Locate the cell with the specified text and output its (X, Y) center coordinate. 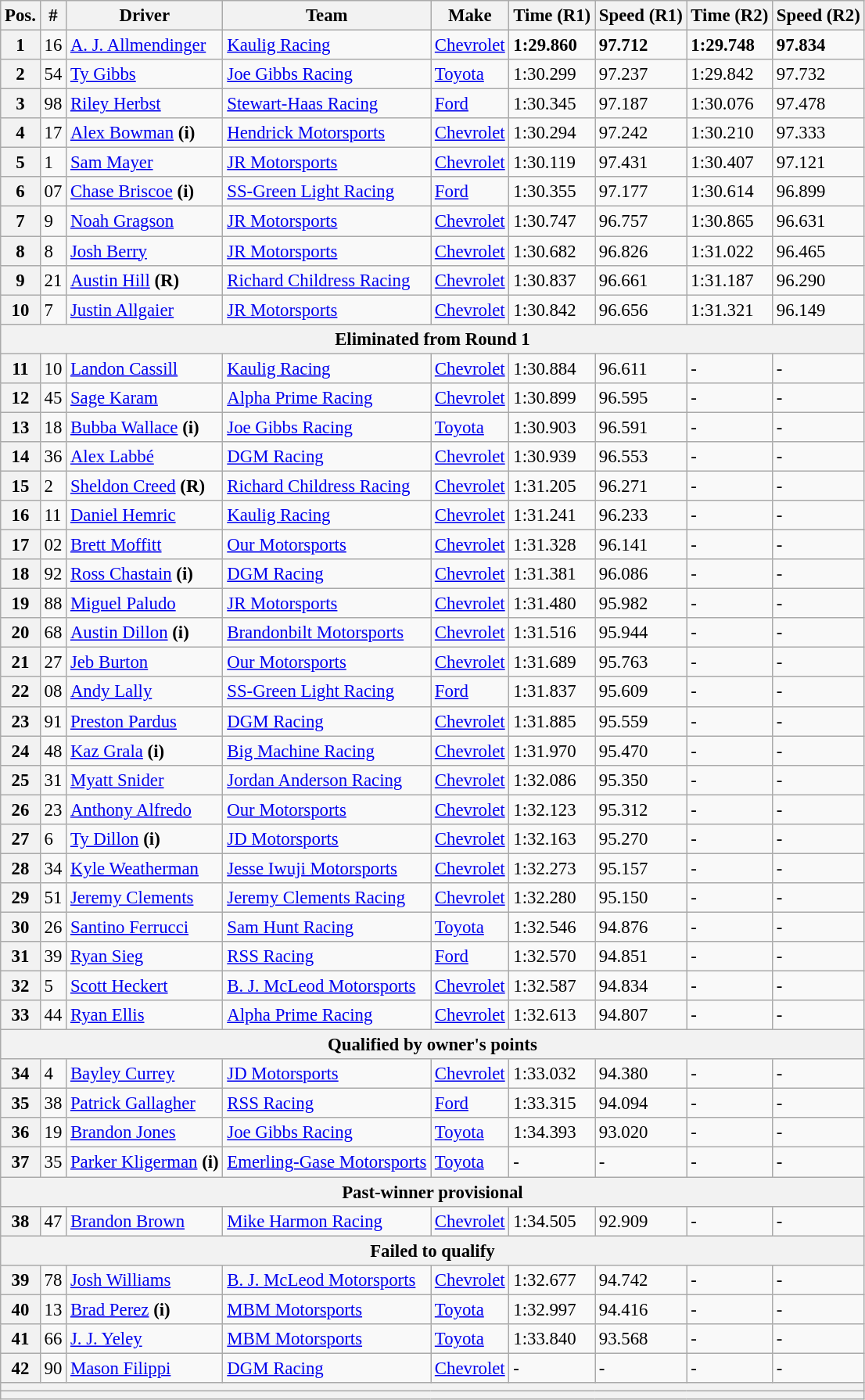
96.656 (641, 310)
Austin Dillon (i) (145, 633)
1:31.837 (552, 692)
91 (53, 721)
Jeb Burton (145, 662)
96.826 (641, 251)
44 (53, 1015)
Team (327, 16)
Mike Harmon Racing (327, 1221)
54 (53, 74)
Riley Herbst (145, 104)
1:32.273 (552, 868)
28 (20, 868)
08 (53, 692)
96.271 (641, 486)
1:31.241 (552, 515)
37 (20, 1162)
Josh Berry (145, 251)
Landon Cassill (145, 368)
1:29.860 (552, 45)
Stewart-Haas Racing (327, 104)
1:30.299 (552, 74)
32 (20, 986)
Ryan Sieg (145, 957)
94.094 (641, 1104)
3 (20, 104)
95.982 (641, 604)
Failed to qualify (432, 1251)
95.763 (641, 662)
92.909 (641, 1221)
1:30.210 (730, 133)
1:32.587 (552, 986)
96.591 (641, 427)
1:32.086 (552, 780)
1:30.939 (552, 457)
Jeremy Clements Racing (327, 898)
1:31.516 (552, 633)
33 (20, 1015)
1:30.355 (552, 192)
Preston Pardus (145, 721)
1:32.570 (552, 957)
Brad Perez (i) (145, 1309)
96.595 (641, 398)
94.851 (641, 957)
97.242 (641, 133)
95.470 (641, 751)
1:31.689 (552, 662)
Hendrick Motorsports (327, 133)
1:32.280 (552, 898)
Big Machine Racing (327, 751)
1:30.614 (730, 192)
Jordan Anderson Racing (327, 780)
95.559 (641, 721)
Time (R2) (730, 16)
Ty Gibbs (145, 74)
1:32.613 (552, 1015)
94.807 (641, 1015)
92 (53, 574)
Myatt Snider (145, 780)
Andy Lally (145, 692)
Patrick Gallagher (145, 1104)
1:32.163 (552, 839)
97.237 (641, 74)
Bubba Wallace (i) (145, 427)
1:30.884 (552, 368)
1:30.119 (552, 163)
96.465 (819, 251)
1:34.393 (552, 1133)
94.742 (641, 1280)
1:34.505 (552, 1221)
90 (53, 1368)
1:32.546 (552, 927)
Jesse Iwuji Motorsports (327, 868)
30 (20, 927)
Alex Bowman (i) (145, 133)
96.661 (641, 280)
1:32.997 (552, 1309)
1:31.321 (730, 310)
Ty Dillon (i) (145, 839)
1:30.903 (552, 427)
51 (53, 898)
45 (53, 398)
96.631 (819, 221)
1:33.840 (552, 1339)
1:30.865 (730, 221)
Brandon Brown (145, 1221)
96.233 (641, 515)
95.270 (641, 839)
Speed (R2) (819, 16)
Kaz Grala (i) (145, 751)
94.380 (641, 1074)
95.312 (641, 809)
Noah Gragson (145, 221)
97.478 (819, 104)
Time (R1) (552, 16)
Josh Williams (145, 1280)
1:31.970 (552, 751)
97.712 (641, 45)
1:29.748 (730, 45)
Santino Ferrucci (145, 927)
95.157 (641, 868)
1:33.315 (552, 1104)
88 (53, 604)
1:30.837 (552, 280)
47 (53, 1221)
1:31.022 (730, 251)
68 (53, 633)
1:31.205 (552, 486)
Miguel Paludo (145, 604)
1:30.345 (552, 104)
Alex Labbé (145, 457)
Brandonbilt Motorsports (327, 633)
Kyle Weatherman (145, 868)
Justin Allgaier (145, 310)
93.020 (641, 1133)
Eliminated from Round 1 (432, 339)
Anthony Alfredo (145, 809)
14 (20, 457)
07 (53, 192)
02 (53, 545)
24 (20, 751)
94.876 (641, 927)
Parker Kligerman (i) (145, 1162)
Bayley Currey (145, 1074)
20 (20, 633)
15 (20, 486)
Pos. (20, 16)
Speed (R1) (641, 16)
41 (20, 1339)
94.416 (641, 1309)
97.834 (819, 45)
1:31.328 (552, 545)
95.609 (641, 692)
1:30.842 (552, 310)
1:31.187 (730, 280)
Sam Mayer (145, 163)
Sage Karam (145, 398)
96.757 (641, 221)
Sam Hunt Racing (327, 927)
78 (53, 1280)
Ross Chastain (i) (145, 574)
Scott Heckert (145, 986)
96.086 (641, 574)
66 (53, 1339)
40 (20, 1309)
1:31.381 (552, 574)
96.553 (641, 457)
98 (53, 104)
97.732 (819, 74)
29 (20, 898)
1:30.294 (552, 133)
12 (20, 398)
1:30.899 (552, 398)
Brandon Jones (145, 1133)
Brett Moffitt (145, 545)
Qualified by owner's points (432, 1045)
1:30.682 (552, 251)
Make (470, 16)
1:30.076 (730, 104)
1:31.480 (552, 604)
Austin Hill (R) (145, 280)
96.611 (641, 368)
Sheldon Creed (R) (145, 486)
22 (20, 692)
93.568 (641, 1339)
Emerling-Gase Motorsports (327, 1162)
95.944 (641, 633)
# (53, 16)
1:31.885 (552, 721)
97.177 (641, 192)
Past-winner provisional (432, 1192)
1:32.677 (552, 1280)
A. J. Allmendinger (145, 45)
48 (53, 751)
95.350 (641, 780)
Mason Filippi (145, 1368)
Daniel Hemric (145, 515)
1:30.747 (552, 221)
Chase Briscoe (i) (145, 192)
1:30.407 (730, 163)
1:29.842 (730, 74)
Ryan Ellis (145, 1015)
96.899 (819, 192)
25 (20, 780)
94.834 (641, 986)
42 (20, 1368)
96.141 (641, 545)
Driver (145, 16)
1:32.123 (552, 809)
97.187 (641, 104)
97.333 (819, 133)
97.431 (641, 163)
95.150 (641, 898)
J. J. Yeley (145, 1339)
97.121 (819, 163)
Jeremy Clements (145, 898)
96.149 (819, 310)
1:33.032 (552, 1074)
96.290 (819, 280)
